Return [x, y] of the center of cell containing provided text 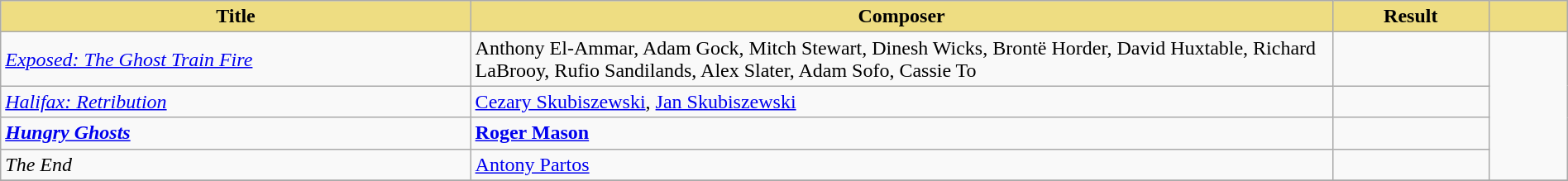
Halifax: Retribution [236, 102]
Exposed: The Ghost Train Fire [236, 60]
Title [236, 17]
Composer [901, 17]
Antony Partos [901, 164]
Roger Mason [901, 133]
Cezary Skubiszewski, Jan Skubiszewski [901, 102]
The End [236, 164]
Result [1411, 17]
Hungry Ghosts [236, 133]
